Identify which cell holds the provided text, then report its [X, Y] central coordinate. 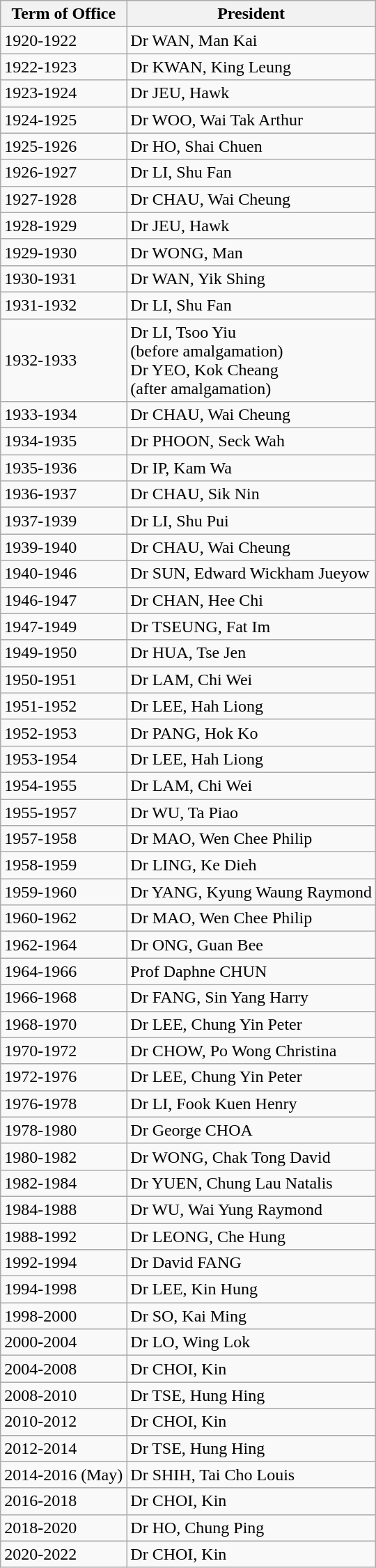
1951-1952 [64, 706]
1964-1966 [64, 971]
1988-1992 [64, 1236]
1954-1955 [64, 785]
1980-1982 [64, 1157]
1950-1951 [64, 680]
1939-1940 [64, 547]
Dr WONG, Man [251, 252]
2008-2010 [64, 1395]
1953-1954 [64, 759]
1924-1925 [64, 120]
1955-1957 [64, 813]
1976-1978 [64, 1104]
2010-2012 [64, 1422]
1984-1988 [64, 1209]
1933-1934 [64, 415]
Dr TSEUNG, Fat Im [251, 627]
Dr WU, Wai Yung Raymond [251, 1209]
2020-2022 [64, 1554]
Dr CHAU, Sik Nin [251, 494]
Dr SO, Kai Ming [251, 1316]
1936-1937 [64, 494]
1994-1998 [64, 1289]
1937-1939 [64, 521]
Dr WAN, Yik Shing [251, 279]
1978-1980 [64, 1130]
Dr HO, Shai Chuen [251, 146]
1992-1994 [64, 1263]
1970-1972 [64, 1051]
1966-1968 [64, 998]
1927-1928 [64, 199]
Dr YANG, Kyung Waung Raymond [251, 892]
1959-1960 [64, 892]
Prof Daphne CHUN [251, 971]
1929-1930 [64, 252]
1930-1931 [64, 279]
1982-1984 [64, 1183]
2004-2008 [64, 1369]
1920-1922 [64, 40]
1958-1959 [64, 865]
Dr YUEN, Chung Lau Natalis [251, 1183]
1932-1933 [64, 361]
1926-1927 [64, 173]
1940-1946 [64, 574]
Dr KWAN, King Leung [251, 67]
1998-2000 [64, 1316]
1968-1970 [64, 1024]
1947-1949 [64, 627]
Dr WU, Ta Piao [251, 813]
2012-2014 [64, 1448]
Dr WONG, Chak Tong David [251, 1157]
Term of Office [64, 14]
1972-1976 [64, 1077]
Dr CHOW, Po Wong Christina [251, 1051]
1922-1923 [64, 67]
2014-2016 (May) [64, 1475]
1946-1947 [64, 600]
Dr HO, Chung Ping [251, 1528]
Dr WAN, Man Kai [251, 40]
Dr CHAN, Hee Chi [251, 600]
Dr David FANG [251, 1263]
1934-1935 [64, 441]
Dr LEE, Kin Hung [251, 1289]
Dr LING, Ke Dieh [251, 865]
1949-1950 [64, 653]
Dr PANG, Hok Ko [251, 732]
Dr LI, Shu Pui [251, 521]
Dr LEONG, Che Hung [251, 1236]
1962-1964 [64, 945]
2018-2020 [64, 1528]
Dr SHIH, Tai Cho Louis [251, 1475]
1928-1929 [64, 226]
1931-1932 [64, 305]
Dr SUN, Edward Wickham Jueyow [251, 574]
Dr WOO, Wai Tak Arthur [251, 120]
President [251, 14]
Dr LO, Wing Lok [251, 1342]
1925-1926 [64, 146]
Dr LI, Tsoo Yiu(before amalgamation)Dr YEO, Kok Cheang(after amalgamation) [251, 361]
2000-2004 [64, 1342]
1923-1924 [64, 93]
1935-1936 [64, 468]
Dr PHOON, Seck Wah [251, 441]
Dr HUA, Tse Jen [251, 653]
1960-1962 [64, 918]
Dr ONG, Guan Bee [251, 945]
1957-1958 [64, 839]
1952-1953 [64, 732]
Dr FANG, Sin Yang Harry [251, 998]
Dr George CHOA [251, 1130]
Dr LI, Fook Kuen Henry [251, 1104]
2016-2018 [64, 1501]
Dr IP, Kam Wa [251, 468]
